Identify which cell holds the provided text, then report its (x, y) central coordinate. 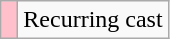
Recurring cast (93, 20)
